Provide the [x, y] coordinate of the cell's center where the given text is located.  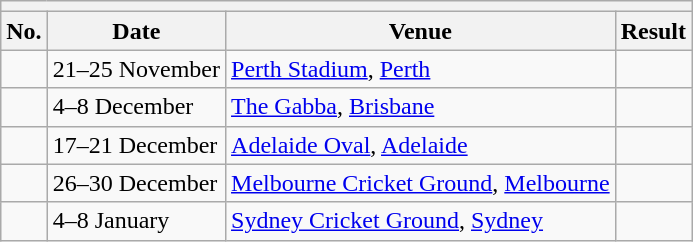
Melbourne Cricket Ground, Melbourne [421, 183]
21–25 November [136, 69]
Adelaide Oval, Adelaide [421, 145]
No. [24, 31]
Date [136, 31]
The Gabba, Brisbane [421, 107]
Result [653, 31]
Venue [421, 31]
Sydney Cricket Ground, Sydney [421, 221]
4–8 January [136, 221]
Perth Stadium, Perth [421, 69]
26–30 December [136, 183]
17–21 December [136, 145]
4–8 December [136, 107]
